Locate the cell with the specified text and output its [X, Y] center coordinate. 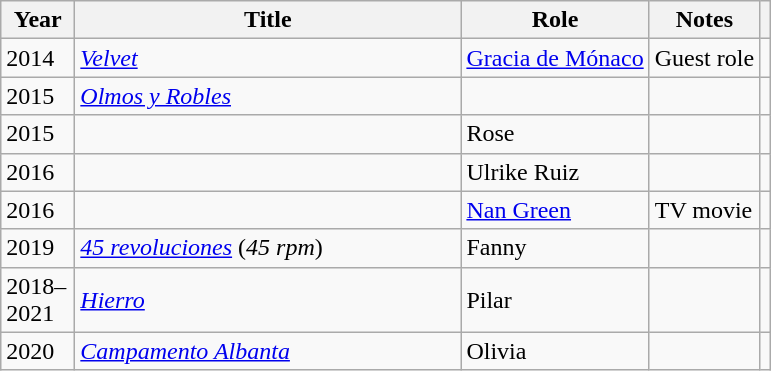
Pilar [555, 300]
Gracia de Mónaco [555, 58]
2018–2021 [38, 300]
Title [268, 20]
Hierro [268, 300]
Olivia [555, 351]
TV movie [704, 210]
Notes [704, 20]
Velvet [268, 58]
Rose [555, 134]
2019 [38, 248]
2020 [38, 351]
Role [555, 20]
Olmos y Robles [268, 96]
Year [38, 20]
Guest role [704, 58]
45 revoluciones (45 rpm) [268, 248]
Campamento Albanta [268, 351]
2014 [38, 58]
Ulrike Ruiz [555, 172]
Nan Green [555, 210]
Fanny [555, 248]
